Extract the [x, y] coordinate from the center of the cell holding the provided text.  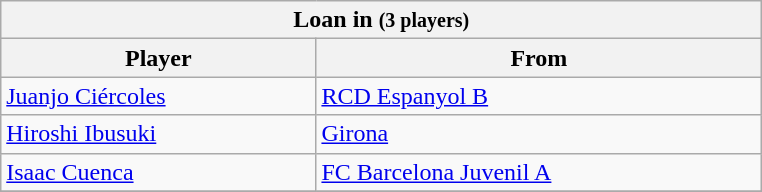
Juanjo Ciércoles [158, 96]
Hiroshi Ibusuki [158, 134]
Isaac Cuenca [158, 172]
Girona [539, 134]
Player [158, 58]
Loan in (3 players) [382, 20]
RCD Espanyol B [539, 96]
From [539, 58]
FC Barcelona Juvenil A [539, 172]
